Search for the cell housing the specified text and yield its (X, Y) center coordinate. 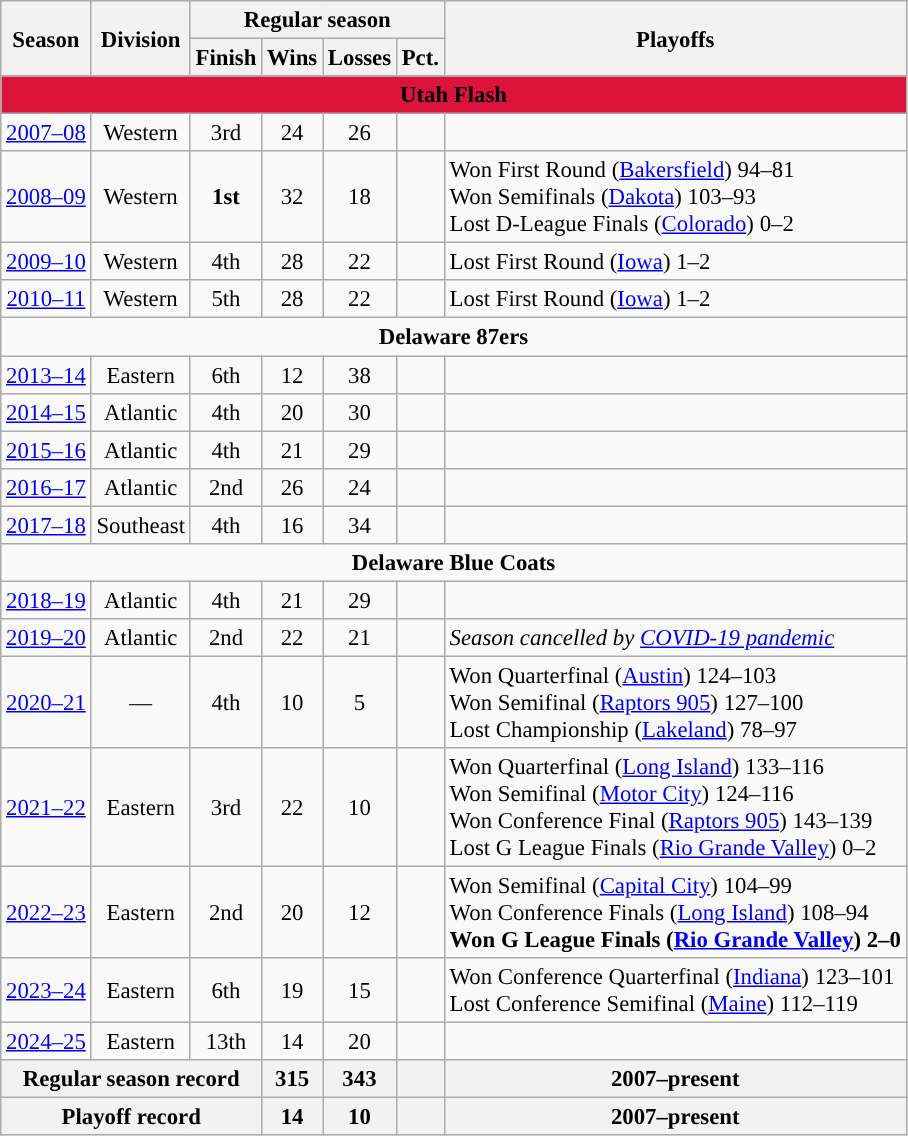
2020–21 (46, 702)
Regular season (317, 20)
343 (359, 1079)
2015–16 (46, 450)
16 (292, 525)
Pct. (420, 58)
2017–18 (46, 525)
30 (359, 412)
Finish (226, 58)
19 (292, 990)
Southeast (140, 525)
Wins (292, 58)
Delaware 87ers (454, 337)
2007–08 (46, 133)
2018–19 (46, 600)
Won First Round (Bakersfield) 94–81Won Semifinals (Dakota) 103–93Lost D-League Finals (Colorado) 0–2 (675, 197)
18 (359, 197)
2014–15 (46, 412)
5th (226, 299)
Losses (359, 58)
Won Quarterfinal (Austin) 124–103Won Semifinal (Raptors 905) 127–100Lost Championship (Lakeland) 78–97 (675, 702)
2021–22 (46, 808)
2019–20 (46, 638)
315 (292, 1079)
Regular season record (132, 1079)
13th (226, 1042)
2022–23 (46, 913)
2010–11 (46, 299)
34 (359, 525)
Won Semifinal (Capital City) 104–99Won Conference Finals (Long Island) 108–94Won G League Finals (Rio Grande Valley) 2–0 (675, 913)
5 (359, 702)
Delaware Blue Coats (454, 563)
38 (359, 375)
— (140, 702)
Division (140, 38)
32 (292, 197)
Utah Flash (454, 95)
Won Conference Quarterfinal (Indiana) 123–101Lost Conference Semifinal (Maine) 112–119 (675, 990)
2024–25 (46, 1042)
2013–14 (46, 375)
15 (359, 990)
Season cancelled by COVID-19 pandemic (675, 638)
Playoffs (675, 38)
1st (226, 197)
Season (46, 38)
2016–17 (46, 487)
2023–24 (46, 990)
2008–09 (46, 197)
2009–10 (46, 262)
Playoff record (132, 1117)
